Scan for the cell matching the given text and deliver its [x, y] coordinate at center. 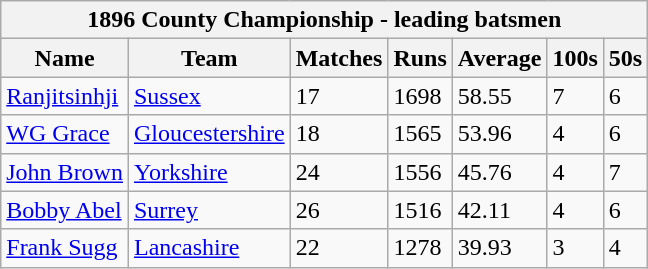
39.93 [500, 248]
Ranjitsinhji [65, 96]
22 [339, 248]
1516 [420, 210]
24 [339, 172]
1556 [420, 172]
Yorkshire [209, 172]
Runs [420, 58]
Matches [339, 58]
53.96 [500, 134]
3 [575, 248]
100s [575, 58]
Gloucestershire [209, 134]
Team [209, 58]
1278 [420, 248]
58.55 [500, 96]
50s [625, 58]
John Brown [65, 172]
Sussex [209, 96]
WG Grace [65, 134]
Bobby Abel [65, 210]
1565 [420, 134]
1896 County Championship - leading batsmen [324, 20]
Average [500, 58]
Frank Sugg [65, 248]
26 [339, 210]
1698 [420, 96]
Surrey [209, 210]
18 [339, 134]
Lancashire [209, 248]
42.11 [500, 210]
Name [65, 58]
17 [339, 96]
45.76 [500, 172]
